Find where the given text appears and provide that cell's center as (x, y) coordinate. 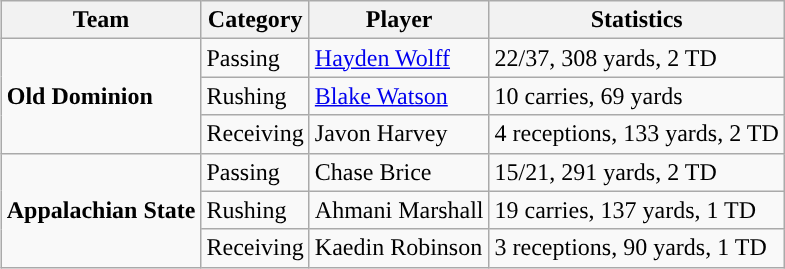
10 carries, 69 yards (636, 96)
Ahmani Marshall (399, 210)
Appalachian State (101, 210)
Hayden Wolff (399, 58)
Statistics (636, 20)
Javon Harvey (399, 134)
15/21, 291 yards, 2 TD (636, 172)
22/37, 308 yards, 2 TD (636, 58)
4 receptions, 133 yards, 2 TD (636, 134)
Blake Watson (399, 96)
Team (101, 20)
Category (255, 20)
3 receptions, 90 yards, 1 TD (636, 248)
Player (399, 20)
Old Dominion (101, 96)
Kaedin Robinson (399, 248)
19 carries, 137 yards, 1 TD (636, 210)
Chase Brice (399, 172)
